Pinpoint the cell where the given text exists, returning its (x, y) midpoint coordinate. 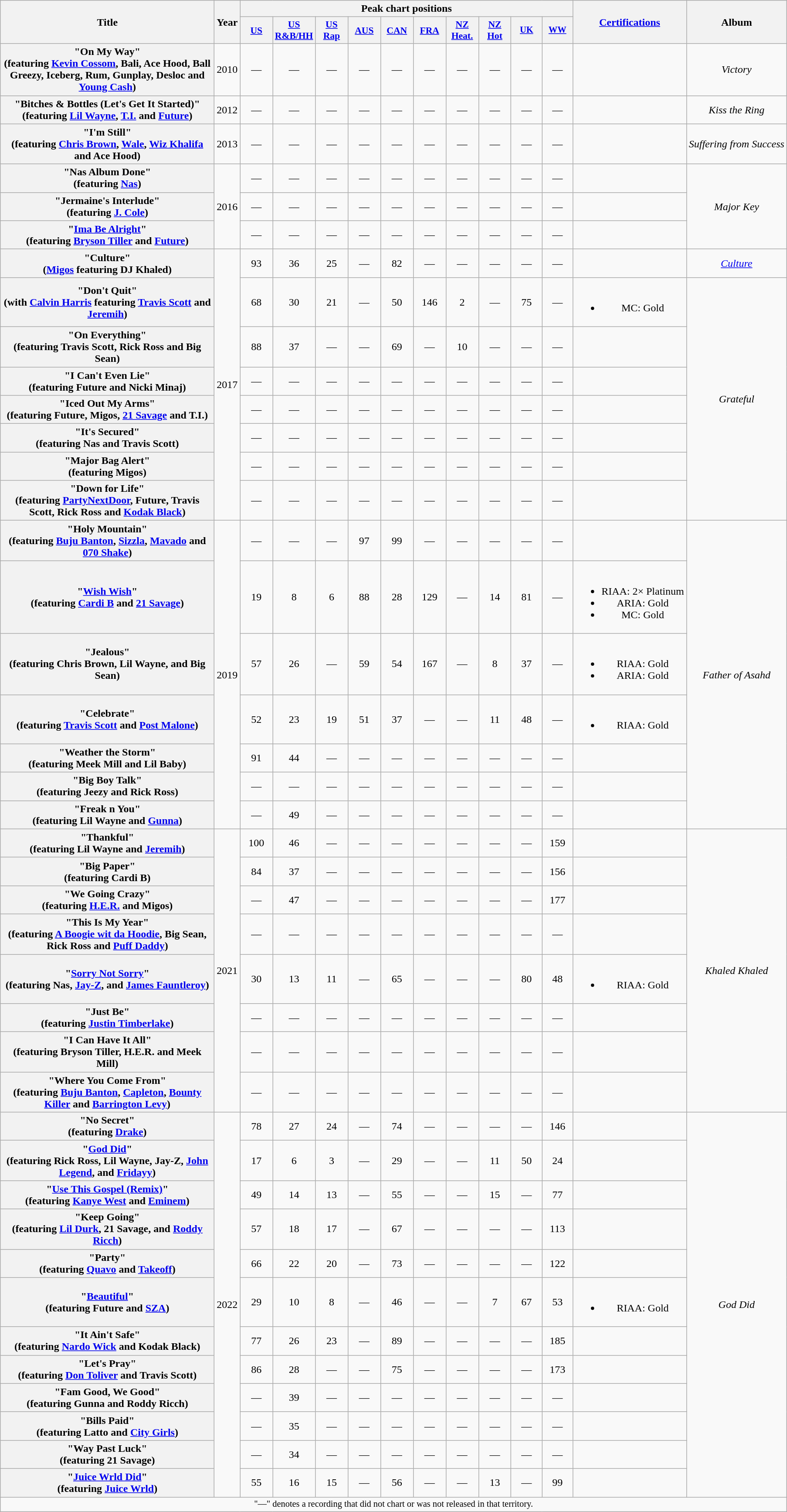
100 (256, 843)
"Way Past Luck"(featuring 21 Savage) (107, 1454)
"Fam Good, We Good"(featuring Gunna and Roddy Ricch) (107, 1398)
"Thankful"(featuring Lil Wayne and Jeremih) (107, 843)
"We Going Crazy"(featuring H.E.R. and Migos) (107, 900)
16 (294, 1482)
"It's Secured"(featuring Nas and Travis Scott) (107, 438)
22 (294, 1263)
59 (364, 664)
78 (256, 1127)
"Use This Gospel (Remix)"(featuring Kanye West and Eminem) (107, 1195)
39 (294, 1398)
"Juice Wrld Did"(featuring Juice Wrld) (107, 1482)
80 (526, 978)
167 (430, 664)
"Holy Mountain"(featuring Buju Banton, Sizzla, Mavado and 070 Shake) (107, 541)
"Jermaine's Interlude"(featuring J. Cole) (107, 207)
35 (294, 1426)
WW (558, 31)
73 (397, 1263)
"Celebrate"(featuring Travis Scott and Post Malone) (107, 719)
"Nas Album Done"(featuring Nas) (107, 178)
185 (558, 1341)
"Freak n You"(featuring Lil Wayne and Gunna) (107, 814)
Peak chart positions (407, 9)
"Don't Quit"(with Calvin Harris featuring Travis Scott and Jeremih) (107, 302)
Suffering from Success (736, 144)
122 (558, 1263)
NZHot (495, 31)
Khaled Khaled (736, 971)
Year (227, 22)
AUS (364, 31)
Culture (736, 263)
53 (558, 1302)
129 (430, 597)
36 (294, 263)
"No Secret"(featuring Drake) (107, 1127)
3 (331, 1161)
"I'm Still"(featuring Chris Brown, Wale, Wiz Khalifa and Ace Hood) (107, 144)
God Did (736, 1304)
177 (558, 900)
2019 (227, 675)
RIAA: GoldARIA: Gold (630, 664)
56 (397, 1482)
47 (294, 900)
159 (558, 843)
"Jealous"(featuring Chris Brown, Lil Wayne, and Big Sean) (107, 664)
34 (294, 1454)
"Where You Come From"(featuring Buju Banton, Capleton, Bounty Killer and Barrington Levy) (107, 1092)
97 (364, 541)
2022 (227, 1304)
Kiss the Ring (736, 110)
74 (397, 1127)
Certifications (630, 22)
"This Is My Year"(featuring A Boogie wit da Hoodie, Big Sean, Rick Ross and Puff Daddy) (107, 934)
"Ima Be Alright"(featuring Bryson Tiller and Future) (107, 235)
"Bills Paid"(featuring Latto and City Girls) (107, 1426)
"On My Way"(featuring Kevin Cossom, Bali, Ace Hood, Ball Greezy, Iceberg, Rum, Gunplay, Desloc and Young Cash) (107, 70)
US R&B/HH (294, 31)
Album (736, 22)
Grateful (736, 398)
"Wish Wish"(featuring Cardi B and 21 Savage) (107, 597)
82 (397, 263)
"Weather the Storm"(featuring Meek Mill and Lil Baby) (107, 758)
"Beautiful"(featuring Future and SZA) (107, 1302)
"—" denotes a recording that did not chart or was not released in that territory. (394, 1505)
156 (558, 871)
"Big Paper"(featuring Cardi B) (107, 871)
21 (331, 302)
"Iced Out My Arms"(featuring Future, Migos, 21 Savage and T.I.) (107, 410)
UK (526, 31)
54 (397, 664)
Major Key (736, 207)
"I Can't Even Lie"(featuring Future and Nicki Minaj) (107, 381)
44 (294, 758)
"Major Bag Alert"(featuring Migos) (107, 467)
65 (397, 978)
"Culture"(Migos featuring DJ Khaled) (107, 263)
2021 (227, 971)
86 (256, 1369)
"I Can Have It All"(featuring Bryson Tiller, H.E.R. and Meek Mill) (107, 1052)
"Party"(featuring Quavo and Takeoff) (107, 1263)
7 (495, 1302)
20 (331, 1263)
"It Ain't Safe"(featuring Nardo Wick and Kodak Black) (107, 1341)
27 (294, 1127)
NZHeat. (462, 31)
Title (107, 22)
84 (256, 871)
2013 (227, 144)
"Sorry Not Sorry"(featuring Nas, Jay-Z, and James Fauntleroy) (107, 978)
FRA (430, 31)
2 (462, 302)
2010 (227, 70)
RIAA: 2× PlatinumARIA: GoldMC: Gold (630, 597)
"On Everything"(featuring Travis Scott, Rick Ross and Big Sean) (107, 347)
2012 (227, 110)
2016 (227, 207)
"Keep Going"(featuring Lil Durk, 21 Savage, and Roddy Ricch) (107, 1229)
93 (256, 263)
US (256, 31)
91 (256, 758)
MC: Gold (630, 302)
66 (256, 1263)
USRap (331, 31)
"Let's Pray"(featuring Don Toliver and Travis Scott) (107, 1369)
"Down for Life"(featuring PartyNextDoor, Future, Travis Scott, Rick Ross and Kodak Black) (107, 501)
173 (558, 1369)
"Bitches & Bottles (Let's Get It Started)"(featuring Lil Wayne, T.I. and Future) (107, 110)
"Just Be"(featuring Justin Timberlake) (107, 1018)
Father of Asahd (736, 675)
"Big Boy Talk"(featuring Jeezy and Rick Ross) (107, 787)
69 (397, 347)
Victory (736, 70)
51 (364, 719)
"God Did"(featuring Rick Ross, Lil Wayne, Jay-Z, John Legend, and Fridayy) (107, 1161)
CAN (397, 31)
2017 (227, 385)
68 (256, 302)
52 (256, 719)
18 (294, 1229)
113 (558, 1229)
25 (331, 263)
81 (526, 597)
89 (397, 1341)
